Detect which cell encompasses the target text, then output its [X, Y] center coordinate. 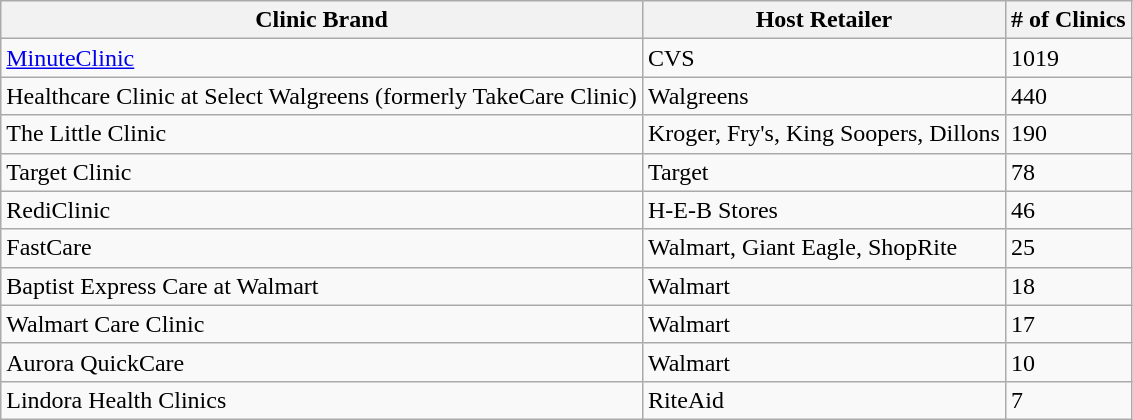
Clinic Brand [322, 20]
Kroger, Fry's, King Soopers, Dillons [824, 134]
The Little Clinic [322, 134]
H-E-B Stores [824, 210]
Walmart, Giant Eagle, ShopRite [824, 248]
25 [1068, 248]
FastCare [322, 248]
Healthcare Clinic at Select Walgreens (formerly TakeCare Clinic) [322, 96]
190 [1068, 134]
10 [1068, 362]
7 [1068, 400]
# of Clinics [1068, 20]
18 [1068, 286]
46 [1068, 210]
1019 [1068, 58]
78 [1068, 172]
MinuteClinic [322, 58]
RiteAid [824, 400]
Target Clinic [322, 172]
CVS [824, 58]
Target [824, 172]
Walmart Care Clinic [322, 324]
Walgreens [824, 96]
Host Retailer [824, 20]
17 [1068, 324]
RediClinic [322, 210]
Baptist Express Care at Walmart [322, 286]
Aurora QuickCare [322, 362]
440 [1068, 96]
Lindora Health Clinics [322, 400]
